Detect which cell encompasses the target text, then output its [X, Y] center coordinate. 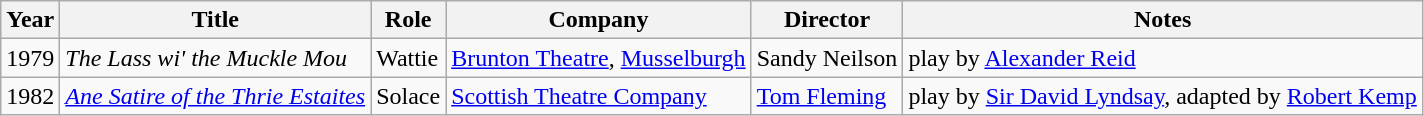
Year [30, 20]
Solace [408, 96]
Director [827, 20]
The Lass wi' the Muckle Mou [216, 58]
play by Sir David Lyndsay, adapted by Robert Kemp [1162, 96]
Sandy Neilson [827, 58]
Wattie [408, 58]
Tom Fleming [827, 96]
1982 [30, 96]
Ane Satire of the Thrie Estaites [216, 96]
1979 [30, 58]
Notes [1162, 20]
Company [598, 20]
Title [216, 20]
Brunton Theatre, Musselburgh [598, 58]
Scottish Theatre Company [598, 96]
play by Alexander Reid [1162, 58]
Role [408, 20]
